Scan for the cell matching the given text and deliver its (x, y) coordinate at center. 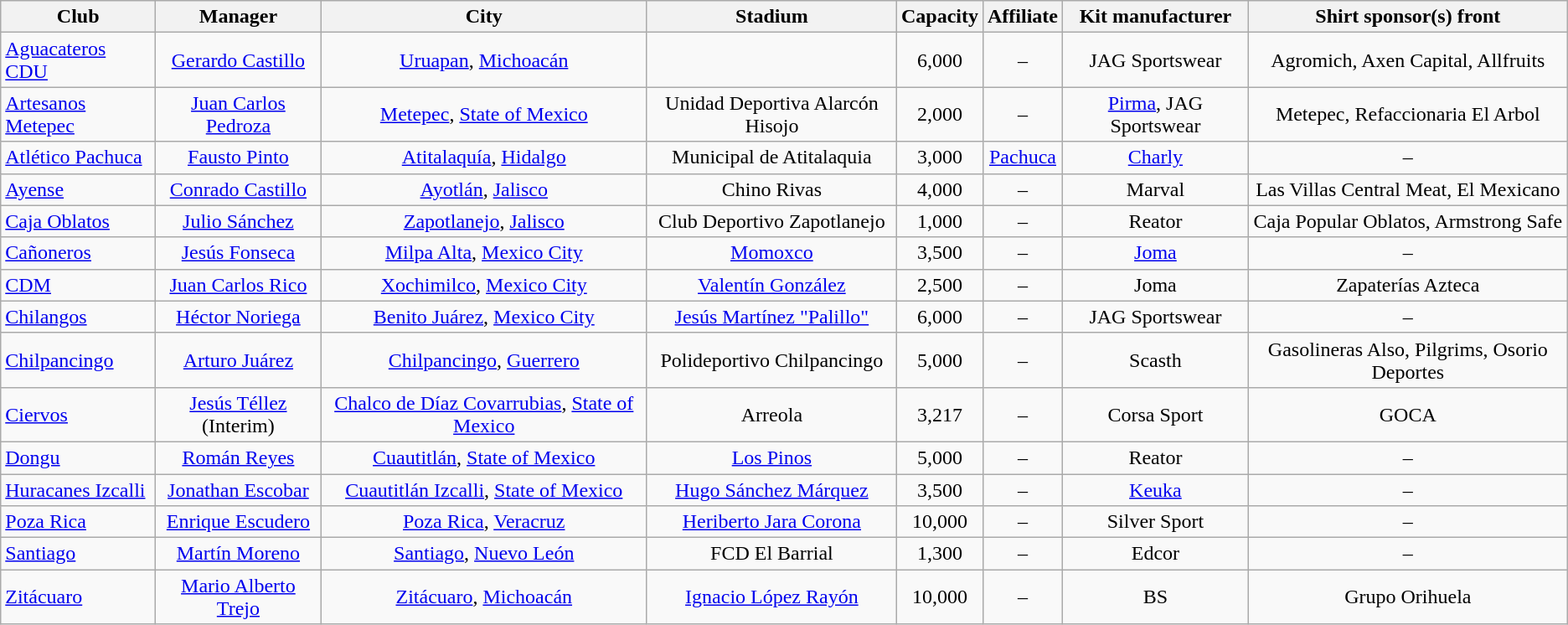
Atitalaquía, Hidalgo (484, 158)
Capacity (940, 17)
Gasolineras Also, Pilgrims, Osorio Deportes (1407, 360)
Gerardo Castillo (238, 60)
Jonathan Escobar (238, 490)
Unidad Deportiva Alarcón Hisojo (771, 114)
Enrique Escudero (238, 522)
Jesús Martínez "Palillo" (771, 317)
Pirma, JAG Sportswear (1156, 114)
2,000 (940, 114)
Aguacateros CDU (79, 60)
Caja Popular Oblatos, Armstrong Safe (1407, 221)
Hugo Sánchez Márquez (771, 490)
Heriberto Jara Corona (771, 522)
CDM (79, 285)
Silver Sport (1156, 522)
Ciervos (79, 414)
City (484, 17)
Benito Juárez, Mexico City (484, 317)
Club Deportivo Zapotlanejo (771, 221)
Martín Moreno (238, 554)
Chilpancingo, Guerrero (484, 360)
Héctor Noriega (238, 317)
FCD El Barrial (771, 554)
Grupo Orihuela (1407, 597)
Charly (1156, 158)
BS (1156, 597)
Keuka (1156, 490)
Polideportivo Chilpancingo (771, 360)
Zapotlanejo, Jalisco (484, 221)
Cañoneros (79, 253)
Santiago (79, 554)
Román Reyes (238, 457)
Metepec, State of Mexico (484, 114)
Juan Carlos Pedroza (238, 114)
Mario Alberto Trejo (238, 597)
Valentín González (771, 285)
Cuautitlán Izcalli, State of Mexico (484, 490)
Chino Rivas (771, 189)
Huracanes Izcalli (79, 490)
Cuautitlán, State of Mexico (484, 457)
Arturo Juárez (238, 360)
Juan Carlos Rico (238, 285)
Jesús Téllez (Interim) (238, 414)
Xochimilco, Mexico City (484, 285)
Shirt sponsor(s) front (1407, 17)
3,000 (940, 158)
Julio Sánchez (238, 221)
Poza Rica (79, 522)
Chilpancingo (79, 360)
Jesús Fonseca (238, 253)
GOCA (1407, 414)
Ignacio López Rayón (771, 597)
Pachuca (1022, 158)
Artesanos Metepec (79, 114)
Momoxco (771, 253)
Caja Oblatos (79, 221)
Scasth (1156, 360)
Fausto Pinto (238, 158)
Poza Rica, Veracruz (484, 522)
Milpa Alta, Mexico City (484, 253)
3,217 (940, 414)
Club (79, 17)
Ayotlán, Jalisco (484, 189)
Kit manufacturer (1156, 17)
Corsa Sport (1156, 414)
Manager (238, 17)
Zitácuaro, Michoacán (484, 597)
Stadium (771, 17)
4,000 (940, 189)
1,300 (940, 554)
Metepec, Refaccionaria El Arbol (1407, 114)
Uruapan, Michoacán (484, 60)
Chilangos (79, 317)
Municipal de Atitalaquia (771, 158)
Agromich, Axen Capital, Allfruits (1407, 60)
Santiago, Nuevo León (484, 554)
Ayense (79, 189)
1,000 (940, 221)
2,500 (940, 285)
Marval (1156, 189)
Las Villas Central Meat, El Mexicano (1407, 189)
Affiliate (1022, 17)
Zapaterías Azteca (1407, 285)
Los Pinos (771, 457)
Edcor (1156, 554)
Arreola (771, 414)
Zitácuaro (79, 597)
Conrado Castillo (238, 189)
Chalco de Díaz Covarrubias, State of Mexico (484, 414)
Atlético Pachuca (79, 158)
Dongu (79, 457)
